Capture the cell that displays the provided text and extract its (X, Y) central coordinate. 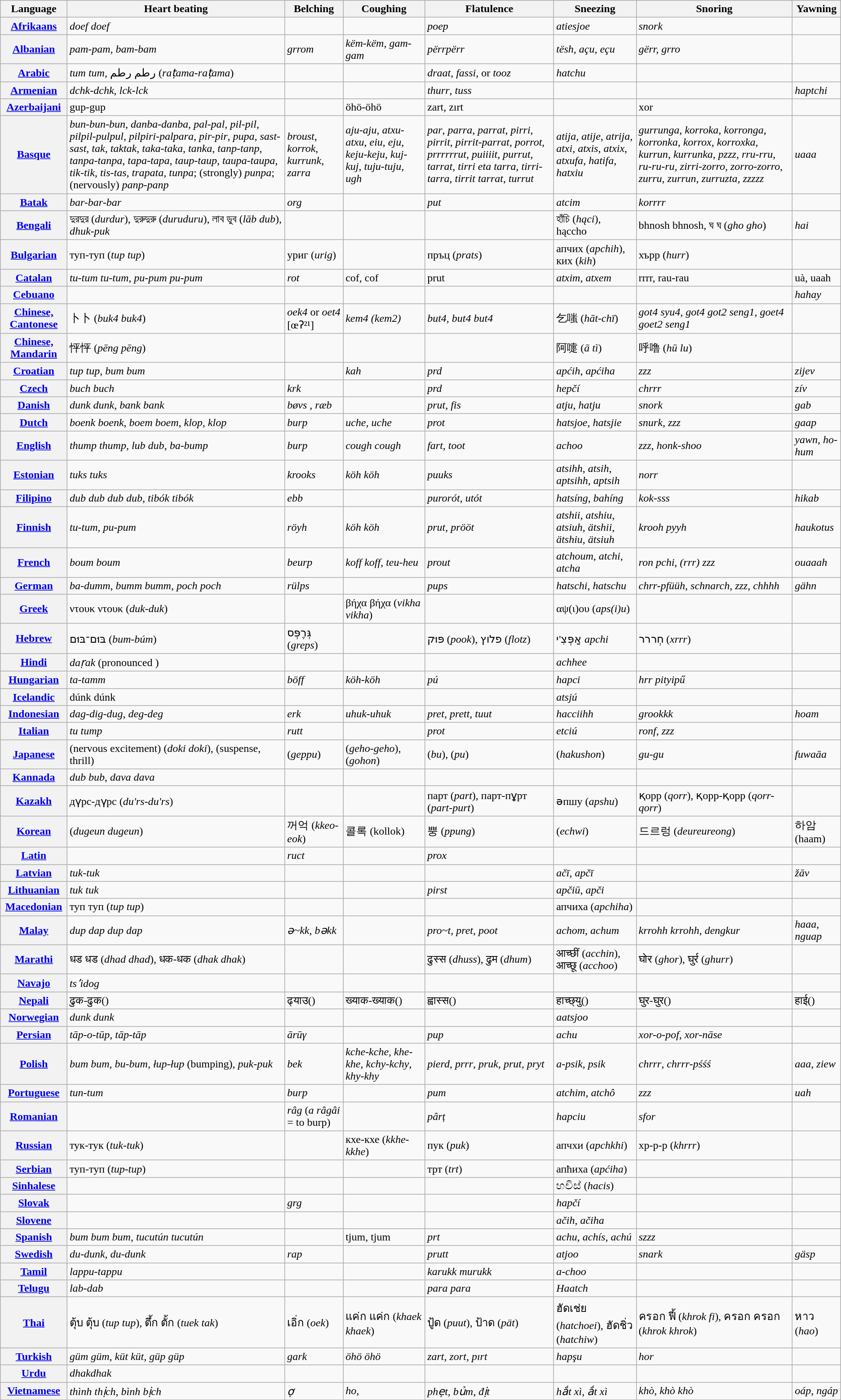
öhö öhö (384, 1356)
tum tum, رطم رطم (raṭama-raṭama) (176, 73)
дүрс-дүрс (du'rs-du'rs) (176, 801)
אַפְּצִ'י apchi (595, 638)
tu-tum tu-tum, pu-pum pu-pum (176, 278)
Polish (34, 1064)
yawn, ho-hum (817, 446)
zív (817, 388)
Armenian (34, 90)
pup (490, 1035)
korrrr (714, 202)
ron pchi, (rrr) zzz (714, 563)
achu, achís, achú (595, 1237)
Spanish (34, 1237)
râg (a râgâi = to burp) (314, 1116)
žāv (817, 873)
chrr-pfüüh, schnarch, zzz, chhhh (714, 586)
kah (384, 371)
pret, prett, tuut (490, 714)
haptchi (817, 90)
ačih, ačiha (595, 1220)
Bulgarian (34, 254)
bek (314, 1064)
(geho-geho), (gohon) (384, 754)
(nervous excitement) (doki doki), (suspense, thrill) (176, 754)
oek4 or oet4 [œʔ²¹] (314, 318)
tup tup, bum bum (176, 371)
Romanian (34, 1116)
Malay (34, 930)
धड धड (dhad dhad), धक-धक (dhak dhak) (176, 959)
tuks tuks (176, 475)
Slovak (34, 1203)
hatsíng, bahíng (595, 498)
snark (714, 1254)
ฮัดเช่ย (hatchoei), ฮัดชิ่ว (hatchiw) (595, 1322)
krk (314, 388)
Albanian (34, 49)
(bu), (pu) (490, 754)
ə~kk, bəkk (314, 930)
Arabic (34, 73)
Croatian (34, 371)
rülps (314, 586)
purorót, utót (490, 498)
хърр (hurr) (714, 254)
হাঁচি (hąci), hąccho (595, 226)
pam-pam, bam-bam (176, 49)
घोर (ghor), घुर्र (ghurr) (714, 959)
dhakdhak (176, 1373)
boenk boenk, boem boem, klop, klop (176, 422)
atshii, atshiu, atsiuh, ätshii, ätshiu, ätsiuh (595, 527)
Telugu (34, 1289)
uche, uche (384, 422)
Kazakh (34, 801)
आच्छीं (acchin), आच्छू (acchoo) (595, 959)
콜록 (kollok) (384, 831)
卜卜 (buk4 buk4) (176, 318)
a-psik, psik (595, 1064)
қорр (qorr), қорр-қорр (qorr-qorr) (714, 801)
pârț (490, 1116)
tjum, tjum (384, 1237)
ačī, apčī (595, 873)
парт (part), парт-пұрт (part-purt) (490, 801)
(echwi) (595, 831)
cof, cof (384, 278)
achu (595, 1035)
atsjú (595, 697)
pups (490, 586)
בּוּם־בּוּם (bum-búm) (176, 638)
апћиха (apćiha) (595, 1169)
Hindi (34, 662)
ronf, zzz (714, 731)
Chinese, Cantonese (34, 318)
꺼억 (kkeo-eok) (314, 831)
haaa, nguap (817, 930)
poep (490, 26)
dunk dunk, bank bank (176, 405)
ปู้ด (puut), ป้าด (pät) (490, 1322)
hatsjoe, hatsjie (595, 422)
乞嗤 (hāt-chī) (595, 318)
öhö-öhö (384, 107)
dup dap dup dap (176, 930)
aju-aju, atxu-atxu, eiu, eju, keju-keju, kuj-kuj, tuju-tuju, ugh (384, 155)
atija, atije, atrija, atxi, atxis, atxix, atxufa, hatifa, hatxiu (595, 155)
Bengali (34, 226)
dag-dig-dug, deg-deg (176, 714)
prutt (490, 1254)
Language (34, 9)
prt (490, 1237)
gähn (817, 586)
เอิ่ก (oek) (314, 1322)
드르렁 (deureureong) (714, 831)
हाच्छ्यु() (595, 1000)
ตุ้บ ตุ้บ (tup tup), ตึ้ก ตั้ก (tuek tak) (176, 1322)
hoam (817, 714)
thình thịch, bình bịch (176, 1391)
ντουκ ντουκ (duk-duk) (176, 609)
tuk-tuk (176, 873)
dunk dunk (176, 1018)
rrrr, rau-rau (714, 278)
Sneezing (595, 9)
lappu-tappu (176, 1271)
oáp, ngáp (817, 1391)
Russian (34, 1145)
koff koff, teu-heu (384, 563)
Swedish (34, 1254)
Belching (314, 9)
Latin (34, 856)
Basque (34, 155)
Lithuanian (34, 890)
gäsp (817, 1254)
hor (714, 1356)
hacciihh (595, 714)
prox (490, 856)
zijev (817, 371)
Cebuano (34, 295)
achoo (595, 446)
hrr pityipű (714, 680)
hapčí (595, 1203)
daṛak (pronounced ) (176, 662)
aatsjoo (595, 1018)
rot (314, 278)
beurp (314, 563)
zart, zırt (490, 107)
Azerbaijani (34, 107)
Danish (34, 405)
ho, (384, 1391)
par, parra, parrat, pirri, pirrit, pirrit-parrat, porrot, prrrrrrut, puiiiit, purrut, tarrat, tirri eta tarra, tirri-tarra, tirrit tarrat, turrut (490, 155)
ārūγ (314, 1035)
апчиха (apchiha) (595, 907)
atsihh, atsih, aptsihh, aptsih (595, 475)
hai (817, 226)
gu-gu (714, 754)
ta-tamm (176, 680)
cough cough (384, 446)
broust, korrok, kurrunk, zarra (314, 155)
Hungarian (34, 680)
ba-dumm, bumm bumm, poch poch (176, 586)
pro~t, pret, poot (490, 930)
boum boum (176, 563)
Serbian (34, 1169)
ợ (314, 1391)
achom, achum (595, 930)
böff (314, 680)
grrom (314, 49)
tsʼidog (176, 983)
haukotus (817, 527)
Latvian (34, 873)
dub dub dub dub, tibók tibók (176, 498)
krrohh krrohh, dengkur (714, 930)
ह्वास्स() (490, 1000)
גְּרֶפְּס (greps) (314, 638)
呼噜 (hū lu) (714, 348)
French (34, 563)
org (314, 202)
Thai (34, 1322)
חְררר (xrrr) (714, 638)
krooh pyyh (714, 527)
achhee (595, 662)
kem4 (kem2) (384, 318)
hắt xì, ắt xì (595, 1391)
βήχα βήχα (vikha vikha) (384, 609)
Indonesian (34, 714)
atjoo (595, 1254)
norr (714, 475)
hapciu (595, 1116)
köh-köh (384, 680)
Kannada (34, 778)
Vietnamese (34, 1391)
sfor (714, 1116)
but4, but4 but4 (490, 318)
uhuk-uhuk (384, 714)
ढुस्स (dhuss), ढुम (dhum) (490, 959)
घुर-घुर() (714, 1000)
hapşu (595, 1356)
krooks (314, 475)
atchim, atchô (595, 1093)
përrpërr (490, 49)
chrrr, chrrr-pśśś (714, 1064)
Navajo (34, 983)
pierd, prrr, pruk, prut, pryt (490, 1064)
szzz (714, 1237)
Filipino (34, 498)
karukk murukk (490, 1271)
Sinhalese (34, 1186)
уриг (urig) (314, 254)
хр-р-р (khrrr) (714, 1145)
Batak (34, 202)
туп-туп (tup-tup) (176, 1169)
röyh (314, 527)
English (34, 446)
tāp-o-tūp, tāp-tāp (176, 1035)
xor-o-pof, xor-nāse (714, 1035)
Portuguese (34, 1093)
ख्याक-ख्याक() (384, 1000)
zart, zort, pırt (490, 1356)
hatschi, hatschu (595, 586)
ouaaah (817, 563)
gup-gup (176, 107)
apćih, apćiha (595, 371)
Norwegian (34, 1018)
doef doef (176, 26)
Japanese (34, 754)
pú (490, 680)
got4 syu4, got4 got2 seng1, goet4 goet2 seng1 (714, 318)
lab-dab (176, 1289)
pum (490, 1093)
හචිස් (hacis) (595, 1186)
(dugeun dugeun) (176, 831)
chrrr (714, 388)
prut (490, 278)
etciú (595, 731)
këm-këm, gam-gam (384, 49)
Urdu (34, 1373)
ढुक-ढुक() (176, 1000)
para para (490, 1289)
prout (490, 563)
Korean (34, 831)
erk (314, 714)
tësh, açu, eçu (595, 49)
prut, prööt (490, 527)
uà, uaah (817, 278)
ครอก ฟี้ (khrok fi), ครอก ครอก (khrok khrok) (714, 1322)
German (34, 586)
gaap (817, 422)
güm güm, küt küt, güp güp (176, 1356)
апчих (apchih), ких (kih) (595, 254)
buch buch (176, 388)
xor (714, 107)
bum bum bum, tucutún tucutún (176, 1237)
grg (314, 1203)
हाई() (817, 1000)
দুরদুর (durdur), দুরুদুরু (duruduru), লাব ডুব (lāb dub), dhuk-puk (176, 226)
hahay (817, 295)
uaaa (817, 155)
Italian (34, 731)
tuk tuk (176, 890)
hepčí (595, 388)
thurr, tuss (490, 90)
Czech (34, 388)
hapci (595, 680)
апчхи (apchkhi) (595, 1145)
Icelandic (34, 697)
grookkk (714, 714)
하암 (haam) (817, 831)
пук (puk) (490, 1145)
prut, fis (490, 405)
Flatulence (490, 9)
pirst (490, 890)
atiesjoe (595, 26)
Turkish (34, 1356)
apčiū, apči (595, 890)
怦怦 (pēng pēng) (176, 348)
thump thump, lub dub, ba-bump (176, 446)
hikab (817, 498)
gërr, grro (714, 49)
aaa, ziew (817, 1064)
gab (817, 405)
tun-tum (176, 1093)
туп-туп (tup tup) (176, 254)
fart, toot (490, 446)
gark (314, 1356)
dchk-dchk, lck-lck (176, 90)
fuwaāa (817, 754)
Catalan (34, 278)
Tamil (34, 1271)
kok-sss (714, 498)
bhnosh bhnosh, ঘ ঘ (gho gho) (714, 226)
Dutch (34, 422)
пръц (prats) (490, 254)
кхе-кхе (kkhe-kkhe) (384, 1145)
ढ्याउ() (314, 1000)
ruct (314, 856)
ebb (314, 498)
Macedonian (34, 907)
tu tump (176, 731)
туп туп (tup tup) (176, 907)
Haatch (595, 1289)
Nepali (34, 1000)
Heart beating (176, 9)
(hakushon) (595, 754)
Finnish (34, 527)
phẹt, bủm, địt (490, 1391)
Afrikaans (34, 26)
put (490, 202)
หาว (hao) (817, 1322)
uah (817, 1093)
khò, khò khò (714, 1391)
Marathi (34, 959)
Hebrew (34, 638)
тук-тук (tuk-tuk) (176, 1145)
rap (314, 1254)
hatchu (595, 73)
Chinese, Mandarin (34, 348)
αψ(ι)ου (aps(i)u) (595, 609)
Estonian (34, 475)
Yawning (817, 9)
bum bum, bu-bum, łup-łup (bumping), puk-puk (176, 1064)
a-choo (595, 1271)
Slovene (34, 1220)
draat, fassi, or tooz (490, 73)
dub bub, dava dava (176, 778)
(geppu) (314, 754)
bøvs , ræb (314, 405)
แค่ก แค่ก (khaek khaek) (384, 1322)
bar-bar-bar (176, 202)
puuks (490, 475)
tu-tum, pu-pum (176, 527)
трт (trt) (490, 1169)
阿嚏 (ā tì) (595, 348)
פּוּק (pook), פלוץ (flotz) (490, 638)
du-dunk, du-dunk (176, 1254)
snurk, zzz (714, 422)
әпшу (apshu) (595, 801)
뿡 (ppung) (490, 831)
atju, hatju (595, 405)
atchoum, atchi, atcha (595, 563)
Coughing (384, 9)
kche-kche, khe-khe, kchy-kchy, khy-khy (384, 1064)
zzz, honk-shoo (714, 446)
atcim (595, 202)
rutt (314, 731)
dúnk dúnk (176, 697)
atxim, atxem (595, 278)
Greek (34, 609)
Persian (34, 1035)
Snoring (714, 9)
